Find where the given text appears and provide that cell's center as (X, Y) coordinate. 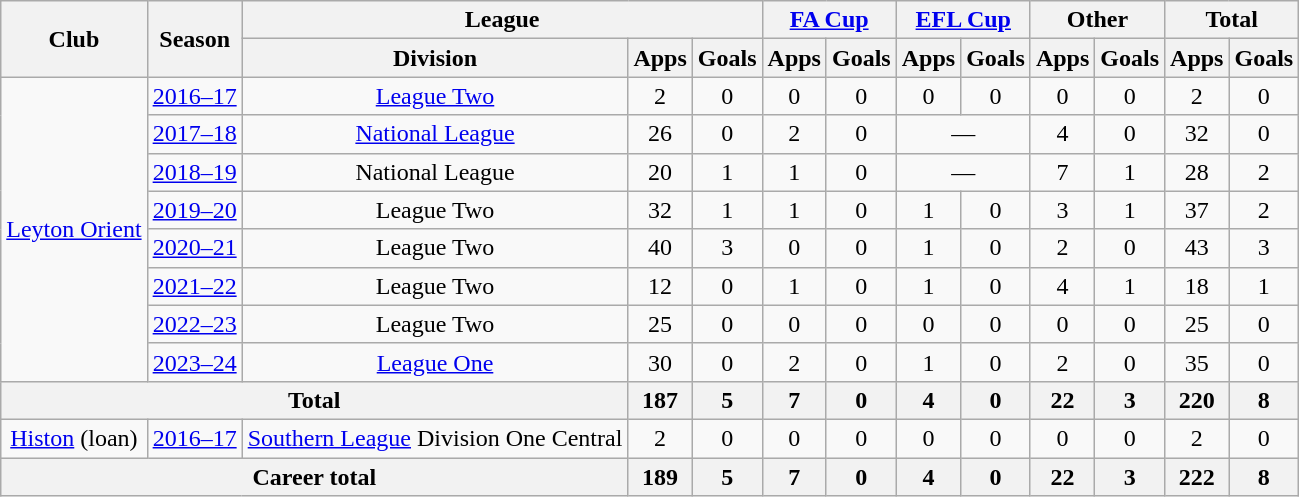
2023–24 (194, 362)
League (502, 20)
Division (435, 58)
Histon (loan) (74, 438)
35 (1197, 362)
Southern League Division One Central (435, 438)
30 (660, 362)
Other (1097, 20)
League One (435, 362)
Season (194, 39)
Career total (314, 477)
Leyton Orient (74, 229)
2019–20 (194, 210)
28 (1197, 172)
2018–19 (194, 172)
2022–23 (194, 324)
40 (660, 248)
FA Cup (829, 20)
189 (660, 477)
43 (1197, 248)
2021–22 (194, 286)
EFL Cup (963, 20)
Club (74, 39)
2017–18 (194, 134)
26 (660, 134)
2020–21 (194, 248)
222 (1197, 477)
37 (1197, 210)
187 (660, 400)
220 (1197, 400)
18 (1197, 286)
12 (660, 286)
20 (660, 172)
